Return the [x, y] coordinate for the center point of the cell that contains the specified text.  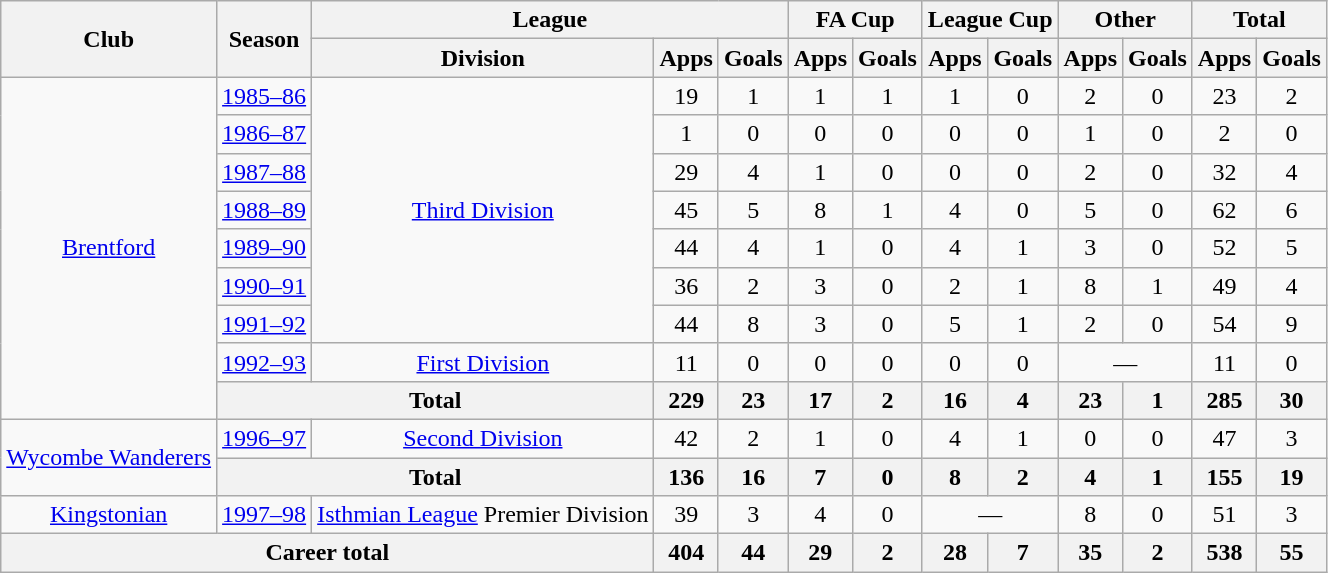
42 [686, 438]
32 [1224, 172]
Other [1125, 20]
52 [1224, 248]
1986–87 [264, 134]
229 [686, 400]
45 [686, 210]
136 [686, 477]
Isthmian League Premier Division [483, 515]
47 [1224, 438]
1991–92 [264, 324]
30 [1292, 400]
17 [820, 400]
FA Cup [855, 20]
1996–97 [264, 438]
1990–91 [264, 286]
1988–89 [264, 210]
League [550, 20]
285 [1224, 400]
1997–98 [264, 515]
League Cup [990, 20]
Brentford [109, 248]
39 [686, 515]
1987–88 [264, 172]
Third Division [483, 210]
Kingstonian [109, 515]
404 [686, 553]
55 [1292, 553]
1989–90 [264, 248]
35 [1090, 553]
538 [1224, 553]
49 [1224, 286]
51 [1224, 515]
28 [954, 553]
Wycombe Wanderers [109, 457]
First Division [483, 362]
36 [686, 286]
Season [264, 39]
54 [1224, 324]
1992–93 [264, 362]
Career total [328, 553]
Club [109, 39]
62 [1224, 210]
1985–86 [264, 96]
Division [483, 58]
Second Division [483, 438]
155 [1224, 477]
6 [1292, 210]
9 [1292, 324]
